Capture the cell that displays the provided text and extract its (X, Y) central coordinate. 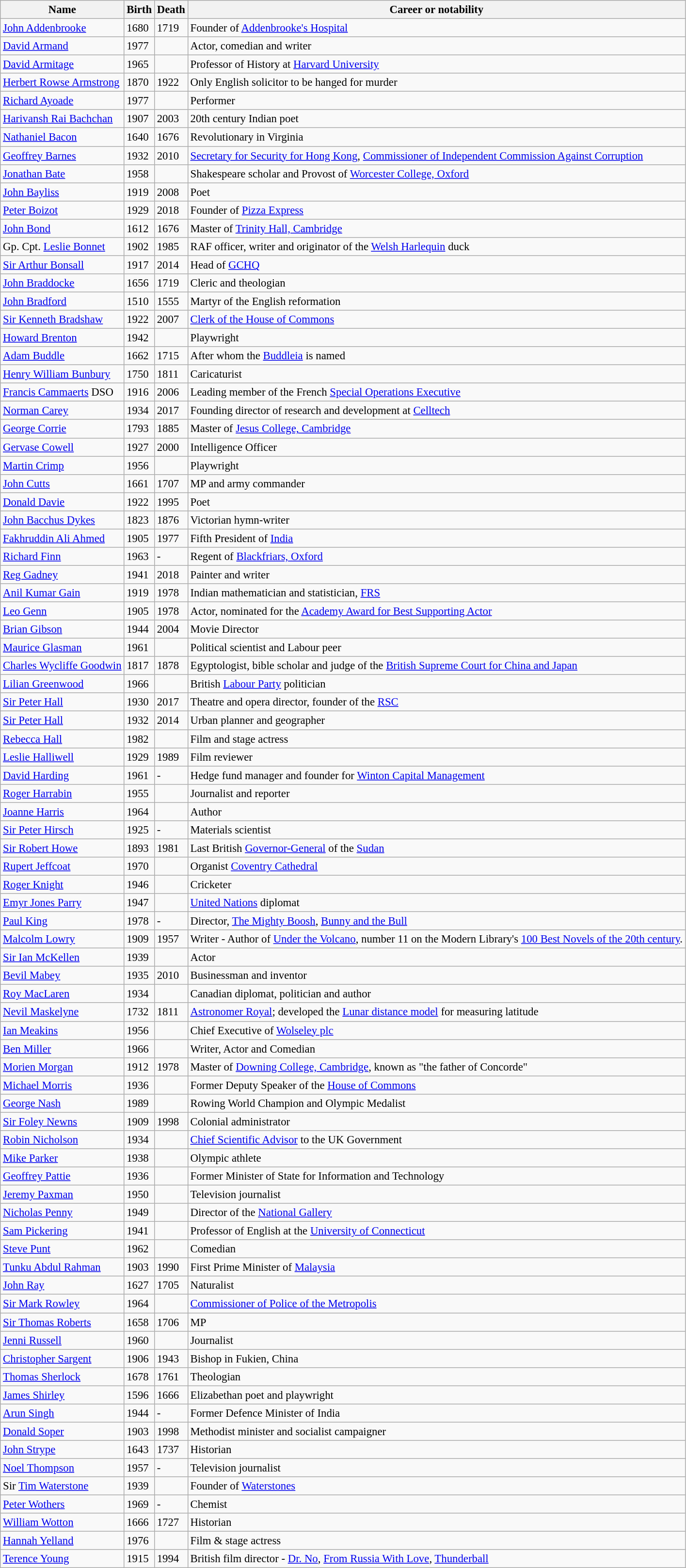
Former Defence Minister of India (436, 1413)
Businessman and inventor (436, 976)
1976 (140, 1541)
Birth (140, 10)
1906 (140, 1359)
Elizabethan poet and playwright (436, 1395)
Canadian diplomat, politician and author (436, 994)
Donald Davie (62, 502)
Peter Wothers (62, 1504)
Death (171, 10)
Malcolm Lowry (62, 939)
Secretary for Security for Hong Kong, Commissioner of Independent Commission Against Corruption (436, 156)
Hedge fund manager and founder for Winton Capital Management (436, 775)
Methodist minister and socialist campaigner (436, 1431)
Organist Coventry Cathedral (436, 866)
Sir Foley Newns (62, 1121)
John Braddocke (62, 283)
2003 (171, 119)
Theologian (436, 1376)
Michael Morris (62, 1085)
Bevil Mabey (62, 976)
1995 (171, 502)
2007 (171, 320)
David Harding (62, 775)
1893 (140, 848)
1732 (140, 1012)
Founding director of research and development at Celltech (436, 411)
Film reviewer (436, 757)
1916 (140, 392)
John Bacchus Dykes (62, 520)
David Armitage (62, 64)
1761 (171, 1376)
Donald Soper (62, 1431)
1960 (140, 1340)
Nathaniel Bacon (62, 137)
Egyptologist, bible scholar and judge of the British Supreme Court for China and Japan (436, 666)
Sir Ian McKellen (62, 958)
Astronomer Royal; developed the Lunar distance model for measuring latitude (436, 1012)
Comedian (436, 1249)
1876 (171, 520)
1680 (140, 28)
1661 (140, 483)
Only English solicitor to be hanged for murder (436, 82)
1643 (140, 1450)
Head of GCHQ (436, 265)
1658 (140, 1322)
1707 (171, 483)
1963 (140, 557)
Colonial administrator (436, 1121)
2004 (171, 629)
George Corrie (62, 429)
James Shirley (62, 1395)
Robin Nicholson (62, 1140)
1902 (140, 247)
Tunku Abdul Rahman (62, 1267)
Commissioner of Police of the Metropolis (436, 1304)
1907 (140, 119)
John Ray (62, 1285)
Sir Tim Waterstone (62, 1486)
John Bradford (62, 301)
Chemist (436, 1504)
Nicholas Penny (62, 1213)
Geoffrey Pattie (62, 1176)
Clerk of the House of Commons (436, 320)
Film & stage actress (436, 1541)
1938 (140, 1158)
British film director - Dr. No, From Russia With Love, Thunderball (436, 1559)
Ian Meakins (62, 1030)
1943 (171, 1359)
Regent of Blackfriars, Oxford (436, 557)
Fakhruddin Ali Ahmed (62, 538)
1706 (171, 1322)
2008 (171, 192)
Sir Mark Rowley (62, 1304)
Master of Trinity Hall, Cambridge (436, 228)
Writer, Actor and Comedian (436, 1049)
Reg Gadney (62, 575)
Performer (436, 101)
Indian mathematician and statistician, FRS (436, 593)
Adam Buddle (62, 356)
1612 (140, 228)
Professor of English at the University of Connecticut (436, 1231)
Martin Crimp (62, 465)
Fifth President of India (436, 538)
Joanne Harris (62, 812)
Actor (436, 958)
1917 (140, 265)
David Armand (62, 46)
Roger Knight (62, 884)
Morien Morgan (62, 1067)
MP (436, 1322)
Thomas Sherlock (62, 1376)
Leslie Halliwell (62, 757)
Rowing World Champion and Olympic Medalist (436, 1104)
MP and army commander (436, 483)
Charles Wycliffe Goodwin (62, 666)
Anil Kumar Gain (62, 593)
Actor, nominated for the Academy Award for Best Supporting Actor (436, 611)
Howard Brenton (62, 338)
Cleric and theologian (436, 283)
Sir Kenneth Bradshaw (62, 320)
Leading member of the French Special Operations Executive (436, 392)
Master of Downing College, Cambridge, known as "the father of Concorde" (436, 1067)
Writer - Author of Under the Volcano, number 11 on the Modern Library's 100 Best Novels of the 20th century. (436, 939)
Former Deputy Speaker of the House of Commons (436, 1085)
Gp. Cpt. Leslie Bonnet (62, 247)
Sir Arthur Bonsall (62, 265)
Peter Boizot (62, 210)
Sir Thomas Roberts (62, 1322)
1969 (140, 1504)
Brian Gibson (62, 629)
Rebecca Hall (62, 739)
1930 (140, 703)
Political scientist and Labour peer (436, 648)
John Bayliss (62, 192)
Leo Genn (62, 611)
1942 (140, 338)
After whom the Buddleia is named (436, 356)
1985 (171, 247)
1596 (140, 1395)
Maurice Glasman (62, 648)
Naturalist (436, 1285)
Norman Carey (62, 411)
1737 (171, 1450)
George Nash (62, 1104)
1982 (140, 739)
Chief Scientific Advisor to the UK Government (436, 1140)
1950 (140, 1195)
Chief Executive of Wolseley plc (436, 1030)
William Wotton (62, 1522)
Noel Thompson (62, 1468)
Nevil Maskelyne (62, 1012)
1965 (140, 64)
United Nations diplomat (436, 903)
1823 (140, 520)
1750 (140, 374)
Journalist and reporter (436, 793)
Gervase Cowell (62, 447)
Founder of Pizza Express (436, 210)
Richard Finn (62, 557)
1990 (171, 1267)
Henry William Bunbury (62, 374)
John Addenbrooke (62, 28)
1955 (140, 793)
Cricketer (436, 884)
Urban planner and geographer (436, 720)
Ben Miller (62, 1049)
1870 (140, 82)
Former Minister of State for Information and Technology (436, 1176)
Geoffrey Barnes (62, 156)
Painter and writer (436, 575)
Director of the National Gallery (436, 1213)
British Labour Party politician (436, 684)
1927 (140, 447)
Sir Robert Howe (62, 848)
Founder of Waterstones (436, 1486)
Revolutionary in Virginia (436, 137)
Steve Punt (62, 1249)
1662 (140, 356)
1727 (171, 1522)
1656 (140, 283)
Mike Parker (62, 1158)
1912 (140, 1067)
Jenni Russell (62, 1340)
20th century Indian poet (436, 119)
Victorian hymn-writer (436, 520)
1627 (140, 1285)
1947 (140, 903)
1878 (171, 666)
Author (436, 812)
John Cutts (62, 483)
Rupert Jeffcoat (62, 866)
RAF officer, writer and originator of the Welsh Harlequin duck (436, 247)
Movie Director (436, 629)
Name (62, 10)
1946 (140, 884)
Jonathan Bate (62, 174)
Christopher Sargent (62, 1359)
Arun Singh (62, 1413)
Hannah Yelland (62, 1541)
Terence Young (62, 1559)
1793 (140, 429)
Herbert Rowse Armstrong (62, 82)
1510 (140, 301)
Francis Cammaerts DSO (62, 392)
Richard Ayoade (62, 101)
Lilian Greenwood (62, 684)
1885 (171, 429)
1640 (140, 137)
Bishop in Fukien, China (436, 1359)
1958 (140, 174)
Theatre and opera director, founder of the RSC (436, 703)
Career or notability (436, 10)
Shakespeare scholar and Provost of Worcester College, Oxford (436, 174)
Paul King (62, 921)
1817 (140, 666)
Jeremy Paxman (62, 1195)
Emyr Jones Parry (62, 903)
Founder of Addenbrooke's Hospital (436, 28)
Film and stage actress (436, 739)
1715 (171, 356)
2006 (171, 392)
John Strype (62, 1450)
First Prime Minister of Malaysia (436, 1267)
Sam Pickering (62, 1231)
Journalist (436, 1340)
Materials scientist (436, 830)
1555 (171, 301)
Harivansh Rai Bachchan (62, 119)
Master of Jesus College, Cambridge (436, 429)
1962 (140, 1249)
1994 (171, 1559)
1949 (140, 1213)
1970 (140, 866)
Martyr of the English reformation (436, 301)
Roger Harrabin (62, 793)
1935 (140, 976)
Actor, comedian and writer (436, 46)
1678 (140, 1376)
John Bond (62, 228)
Director, The Mighty Boosh, Bunny and the Bull (436, 921)
Caricaturist (436, 374)
1915 (140, 1559)
1705 (171, 1285)
Last British Governor-General of the Sudan (436, 848)
1925 (140, 830)
Sir Peter Hirsch (62, 830)
2000 (171, 447)
Olympic athlete (436, 1158)
Intelligence Officer (436, 447)
1981 (171, 848)
Professor of History at Harvard University (436, 64)
Roy MacLaren (62, 994)
